Identify which cell holds the provided text, then report its [x, y] central coordinate. 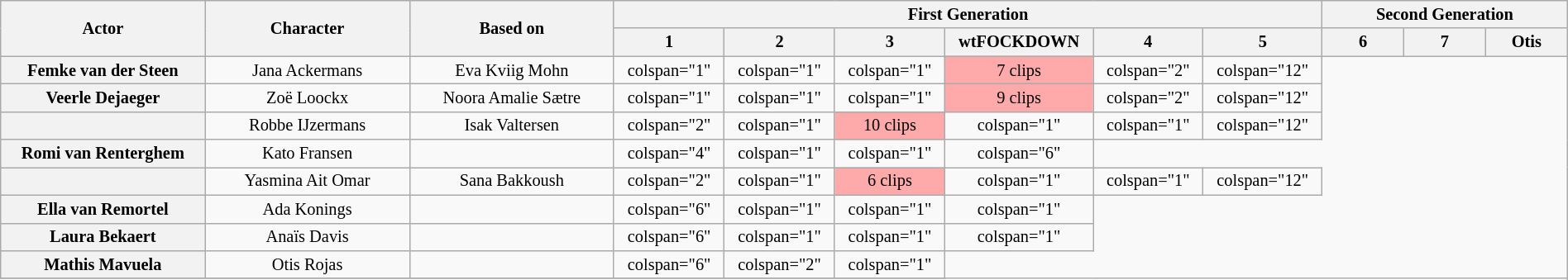
7 [1444, 42]
Otis [1527, 42]
Jana Ackermans [308, 70]
6 [1363, 42]
Laura Bekaert [103, 237]
1 [668, 42]
First Generation [968, 14]
Noora Amalie Sætre [511, 97]
wtFOCKDOWN [1019, 42]
10 clips [890, 126]
Robbe IJzermans [308, 126]
Isak Valtersen [511, 126]
4 [1148, 42]
Based on [511, 28]
Kato Fransen [308, 154]
Zoë Loockx [308, 97]
Veerle Dejaeger [103, 97]
Yasmina Ait Omar [308, 181]
Anaïs Davis [308, 237]
3 [890, 42]
6 clips [890, 181]
Otis Rojas [308, 264]
Ada Konings [308, 209]
Romi van Renterghem [103, 154]
5 [1263, 42]
colspan="4" [668, 154]
9 clips [1019, 97]
2 [779, 42]
Second Generation [1446, 14]
7 clips [1019, 70]
Actor [103, 28]
Mathis Mavuela [103, 264]
Sana Bakkoush [511, 181]
Eva Kviig Mohn [511, 70]
Character [308, 28]
Femke van der Steen [103, 70]
Ella van Remortel [103, 209]
